Output the (x, y) coordinate of the center of the cell containing the given text.  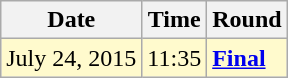
Date (72, 20)
July 24, 2015 (72, 58)
Round (247, 20)
Final (247, 58)
Time (174, 20)
11:35 (174, 58)
